Locate the cell with the specified text and output its [x, y] center coordinate. 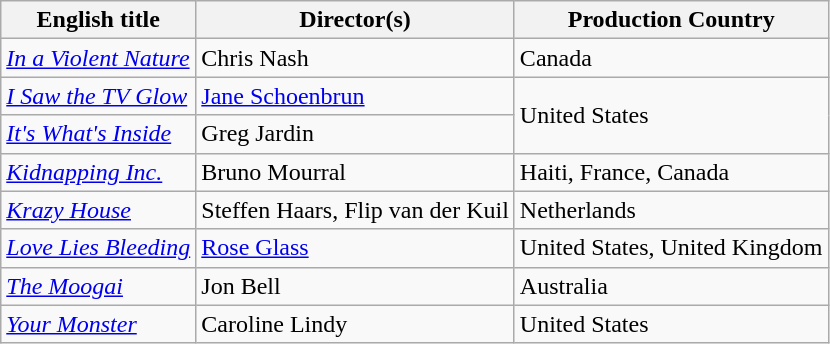
Rose Glass [356, 248]
English title [98, 20]
Jon Bell [356, 286]
Netherlands [671, 210]
Production Country [671, 20]
In a Violent Nature [98, 58]
Caroline Lindy [356, 324]
Steffen Haars, Flip van der Kuil [356, 210]
Bruno Mourral [356, 172]
Greg Jardin [356, 134]
Kidnapping Inc. [98, 172]
I Saw the TV Glow [98, 96]
Love Lies Bleeding [98, 248]
It's What's Inside [98, 134]
Chris Nash [356, 58]
Your Monster [98, 324]
Krazy House [98, 210]
The Moogai [98, 286]
Jane Schoenbrun [356, 96]
Canada [671, 58]
Director(s) [356, 20]
United States, United Kingdom [671, 248]
Australia [671, 286]
Haiti, France, Canada [671, 172]
